Return the [X, Y] coordinate for the center point of the cell that contains the specified text.  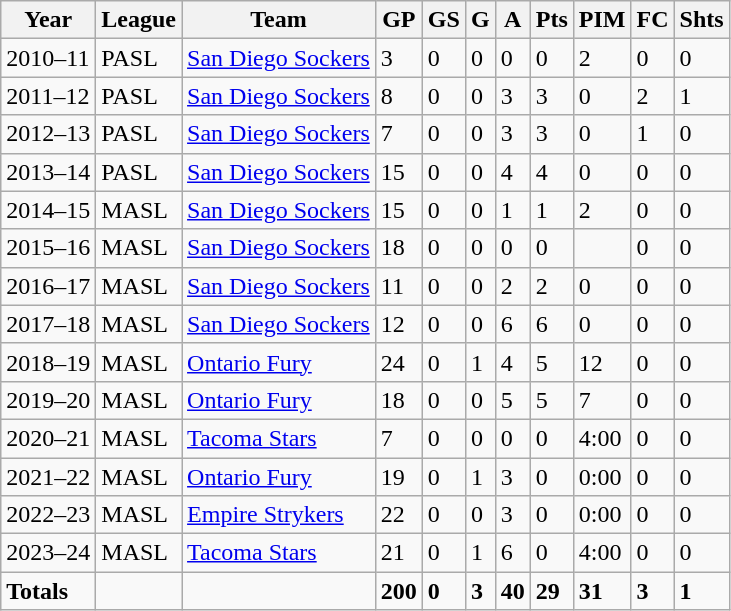
2021–22 [48, 477]
2023–24 [48, 553]
11 [398, 286]
29 [552, 591]
40 [512, 591]
Totals [48, 591]
Shts [702, 20]
G [480, 20]
2015–16 [48, 248]
200 [398, 591]
2012–13 [48, 134]
2014–15 [48, 210]
PIM [602, 20]
22 [398, 515]
31 [602, 591]
2020–21 [48, 438]
2011–12 [48, 96]
Pts [552, 20]
A [512, 20]
2022–23 [48, 515]
8 [398, 96]
Year [48, 20]
League [139, 20]
24 [398, 362]
GS [444, 20]
FC [652, 20]
GP [398, 20]
2017–18 [48, 324]
21 [398, 553]
2018–19 [48, 362]
19 [398, 477]
2010–11 [48, 58]
Team [279, 20]
2016–17 [48, 286]
2019–20 [48, 400]
2013–14 [48, 172]
Empire Strykers [279, 515]
